Locate the cell with the specified text and output its (x, y) center coordinate. 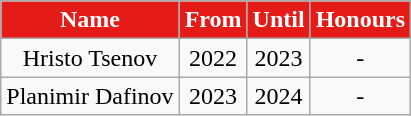
2022 (213, 58)
Planimir Dafinov (90, 96)
Hristo Tsenov (90, 58)
Honours (360, 20)
Name (90, 20)
From (213, 20)
2024 (278, 96)
Until (278, 20)
